Detect which cell encompasses the target text, then output its (x, y) center coordinate. 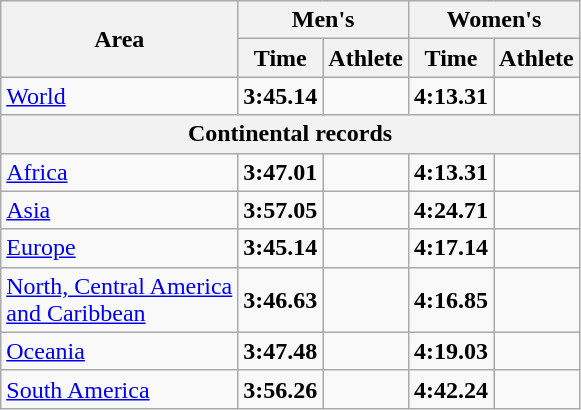
4:16.85 (452, 300)
4:24.71 (452, 210)
4:17.14 (452, 248)
Area (120, 39)
Women's (494, 20)
Oceania (120, 351)
Europe (120, 248)
3:47.01 (280, 172)
4:19.03 (452, 351)
Africa (120, 172)
Men's (324, 20)
North, Central America and Caribbean (120, 300)
Asia (120, 210)
Continental records (290, 134)
4:42.24 (452, 389)
South America (120, 389)
World (120, 96)
3:57.05 (280, 210)
3:47.48 (280, 351)
3:46.63 (280, 300)
3:56.26 (280, 389)
